Search for the cell housing the specified text and yield its (x, y) center coordinate. 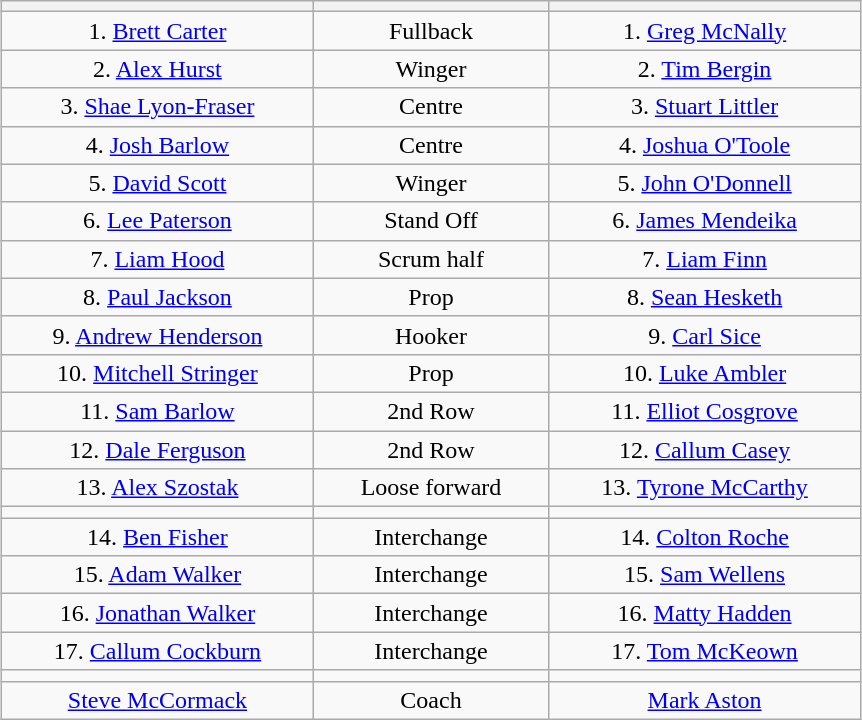
14. Colton Roche (704, 537)
3. Shae Lyon-Fraser (158, 107)
10. Luke Ambler (704, 373)
Fullback (431, 31)
11. Sam Barlow (158, 411)
15. Adam Walker (158, 575)
13. Alex Szostak (158, 488)
16. Matty Hadden (704, 613)
Coach (431, 700)
Loose forward (431, 488)
Scrum half (431, 259)
17. Tom McKeown (704, 651)
12. Callum Casey (704, 449)
8. Paul Jackson (158, 297)
Hooker (431, 335)
13. Tyrone McCarthy (704, 488)
14. Ben Fisher (158, 537)
7. Liam Hood (158, 259)
7. Liam Finn (704, 259)
3. Stuart Littler (704, 107)
17. Callum Cockburn (158, 651)
15. Sam Wellens (704, 575)
5. David Scott (158, 183)
8. Sean Hesketh (704, 297)
9. Carl Sice (704, 335)
10. Mitchell Stringer (158, 373)
2. Tim Bergin (704, 69)
6. Lee Paterson (158, 221)
16. Jonathan Walker (158, 613)
Steve McCormack (158, 700)
2. Alex Hurst (158, 69)
9. Andrew Henderson (158, 335)
Mark Aston (704, 700)
1. Brett Carter (158, 31)
Stand Off (431, 221)
4. Josh Barlow (158, 145)
12. Dale Ferguson (158, 449)
6. James Mendeika (704, 221)
4. Joshua O'Toole (704, 145)
11. Elliot Cosgrove (704, 411)
1. Greg McNally (704, 31)
5. John O'Donnell (704, 183)
